Pinpoint the cell where the given text exists, returning its (X, Y) midpoint coordinate. 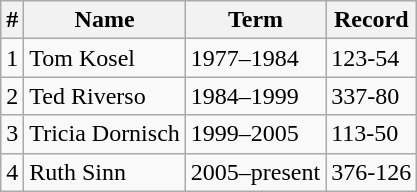
Ruth Sinn (105, 172)
2 (12, 96)
Tom Kosel (105, 58)
1999–2005 (255, 134)
2005–present (255, 172)
1984–1999 (255, 96)
# (12, 20)
1 (12, 58)
337-80 (372, 96)
Name (105, 20)
113-50 (372, 134)
1977–1984 (255, 58)
4 (12, 172)
Ted Riverso (105, 96)
Term (255, 20)
376-126 (372, 172)
123-54 (372, 58)
Record (372, 20)
3 (12, 134)
Tricia Dornisch (105, 134)
